Search for the cell housing the specified text and yield its [x, y] center coordinate. 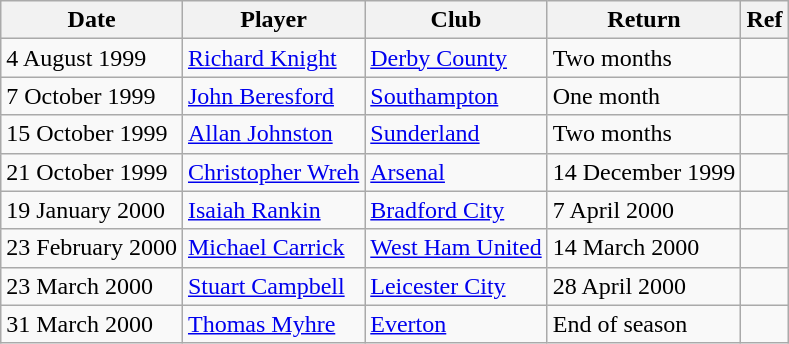
Christopher Wreh [273, 172]
19 January 2000 [92, 210]
Everton [456, 324]
Ref [764, 20]
Bradford City [456, 210]
28 April 2000 [644, 286]
End of season [644, 324]
Allan Johnston [273, 134]
Isaiah Rankin [273, 210]
14 December 1999 [644, 172]
West Ham United [456, 248]
One month [644, 96]
31 March 2000 [92, 324]
Club [456, 20]
Sunderland [456, 134]
Player [273, 20]
Date [92, 20]
John Beresford [273, 96]
7 April 2000 [644, 210]
Thomas Myhre [273, 324]
15 October 1999 [92, 134]
23 March 2000 [92, 286]
Arsenal [456, 172]
21 October 1999 [92, 172]
Return [644, 20]
Leicester City [456, 286]
Derby County [456, 58]
Richard Knight [273, 58]
Southampton [456, 96]
4 August 1999 [92, 58]
7 October 1999 [92, 96]
Michael Carrick [273, 248]
14 March 2000 [644, 248]
23 February 2000 [92, 248]
Stuart Campbell [273, 286]
